Return [X, Y] of the center of cell containing provided text 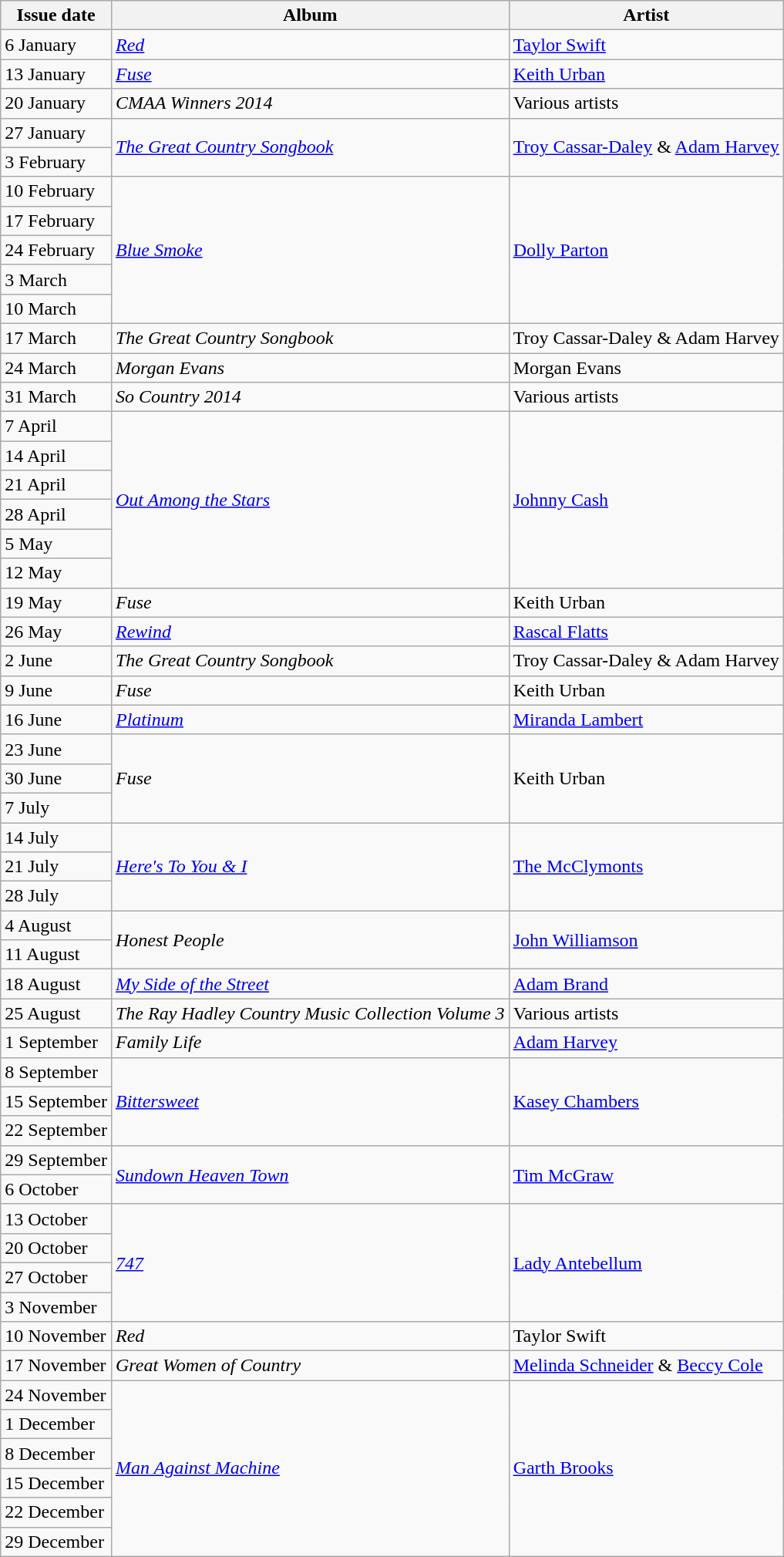
Honest People [310, 940]
24 February [56, 250]
13 October [56, 1218]
29 December [56, 1542]
25 August [56, 1013]
Great Women of Country [310, 1366]
19 May [56, 602]
13 January [56, 74]
15 December [56, 1483]
7 April [56, 426]
12 May [56, 573]
3 February [56, 162]
Lady Antebellum [646, 1262]
21 April [56, 485]
26 May [56, 632]
16 June [56, 720]
The McClymonts [646, 866]
8 December [56, 1454]
Album [310, 15]
Blue Smoke [310, 250]
11 August [56, 955]
So Country 2014 [310, 397]
27 January [56, 133]
18 August [56, 984]
15 September [56, 1101]
14 April [56, 456]
10 February [56, 191]
Dolly Parton [646, 250]
The Ray Hadley Country Music Collection Volume 3 [310, 1013]
27 October [56, 1277]
14 July [56, 837]
10 March [56, 308]
John Williamson [646, 940]
1 December [56, 1424]
30 June [56, 778]
2 June [56, 661]
17 November [56, 1366]
Johnny Cash [646, 500]
28 July [56, 896]
29 September [56, 1160]
21 July [56, 867]
Adam Harvey [646, 1043]
Man Against Machine [310, 1468]
17 March [56, 338]
Rewind [310, 632]
28 April [56, 514]
23 June [56, 749]
Out Among the Stars [310, 500]
9 June [56, 690]
7 July [56, 807]
My Side of the Street [310, 984]
24 November [56, 1395]
22 September [56, 1131]
20 January [56, 103]
Platinum [310, 720]
Adam Brand [646, 984]
3 November [56, 1307]
Artist [646, 15]
31 March [56, 397]
20 October [56, 1248]
Rascal Flatts [646, 632]
24 March [56, 368]
Family Life [310, 1043]
747 [310, 1262]
4 August [56, 925]
Bittersweet [310, 1101]
17 February [56, 221]
6 October [56, 1189]
10 November [56, 1336]
1 September [56, 1043]
8 September [56, 1072]
Melinda Schneider & Beccy Cole [646, 1366]
Here's To You & I [310, 866]
22 December [56, 1512]
Kasey Chambers [646, 1101]
Issue date [56, 15]
5 May [56, 544]
Miranda Lambert [646, 720]
6 January [56, 45]
CMAA Winners 2014 [310, 103]
3 March [56, 279]
Garth Brooks [646, 1468]
Sundown Heaven Town [310, 1174]
Tim McGraw [646, 1174]
